Provide the [x, y] coordinate of the cell's center where the given text is located.  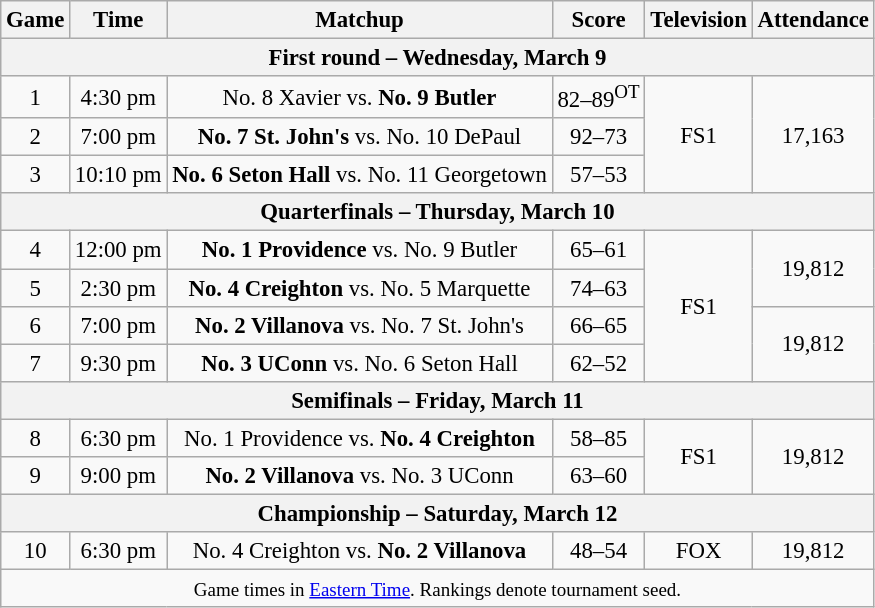
Quarterfinals – Thursday, March 10 [438, 213]
92–73 [598, 137]
First round – Wednesday, March 9 [438, 58]
82–89OT [598, 97]
4:30 pm [118, 97]
Time [118, 20]
No. 1 Providence vs. No. 4 Creighton [360, 438]
Score [598, 20]
FOX [698, 551]
Championship – Saturday, March 12 [438, 513]
48–54 [598, 551]
No. 6 Seton Hall vs. No. 11 Georgetown [360, 175]
63–60 [598, 476]
No. 2 Villanova vs. No. 3 UConn [360, 476]
No. 4 Creighton vs. No. 5 Marquette [360, 288]
Game times in Eastern Time. Rankings denote tournament seed. [438, 588]
2:30 pm [118, 288]
2 [36, 137]
1 [36, 97]
No. 4 Creighton vs. No. 2 Villanova [360, 551]
9 [36, 476]
17,163 [813, 134]
3 [36, 175]
9:00 pm [118, 476]
9:30 pm [118, 363]
Attendance [813, 20]
10:10 pm [118, 175]
No. 7 St. John's vs. No. 10 DePaul [360, 137]
No. 8 Xavier vs. No. 9 Butler [360, 97]
No. 1 Providence vs. No. 9 Butler [360, 250]
5 [36, 288]
65–61 [598, 250]
No. 2 Villanova vs. No. 7 St. John's [360, 325]
62–52 [598, 363]
8 [36, 438]
4 [36, 250]
57–53 [598, 175]
12:00 pm [118, 250]
Television [698, 20]
58–85 [598, 438]
7 [36, 363]
74–63 [598, 288]
No. 3 UConn vs. No. 6 Seton Hall [360, 363]
Semifinals – Friday, March 11 [438, 400]
6 [36, 325]
10 [36, 551]
66–65 [598, 325]
Matchup [360, 20]
Game [36, 20]
